Locate the cell with the specified text and output its [x, y] center coordinate. 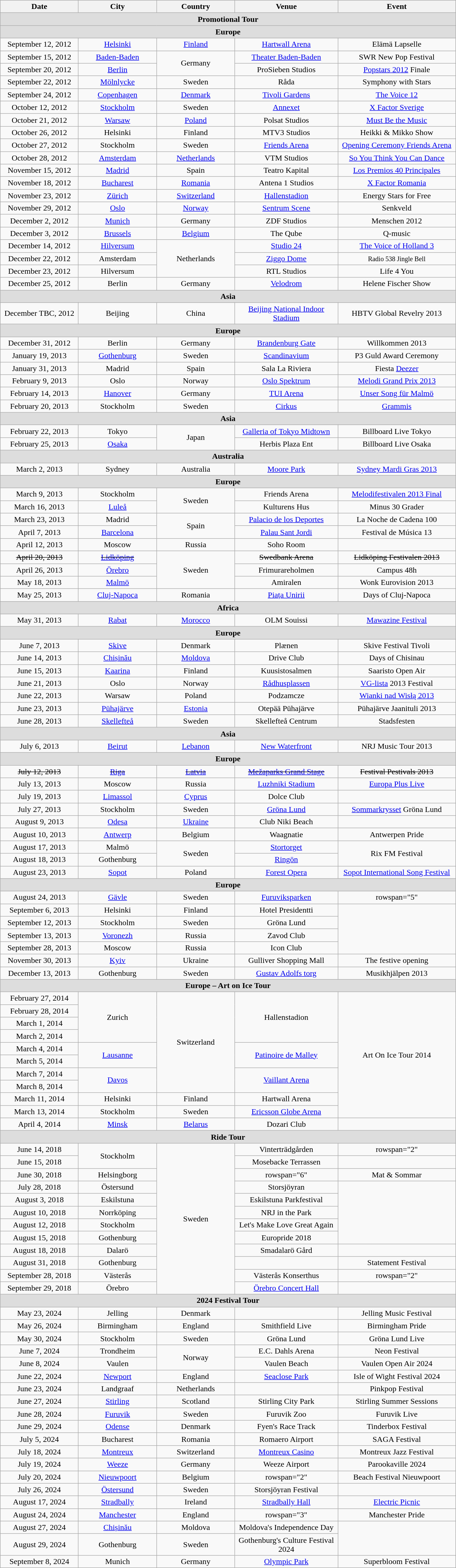
Swedbank Arena [286, 557]
Pühajärve Jaanituli 2013 [397, 708]
Popstars 2012 Finale [397, 70]
October 26, 2012 [39, 132]
Country [196, 7]
Storsjöyran [286, 1187]
December 31, 2012 [39, 343]
Moore Park [286, 469]
Mölnlycke [118, 82]
Furuvik [118, 1414]
February 9, 2013 [39, 381]
Frimurareholmen [286, 570]
Kyiv [118, 960]
La Noche de Cadena 100 [397, 519]
Manchester Pride [397, 1515]
NRJ Music Tour 2013 [397, 746]
Stirling Summer Sessions [397, 1402]
November 23, 2012 [39, 196]
Unser Song für Malmö [397, 394]
Waagnatie [286, 834]
October 27, 2012 [39, 145]
February 25, 2013 [39, 444]
June 29, 2024 [39, 1427]
Västerås [118, 1275]
Art On Ice Tour 2014 [397, 1055]
Gothenburg's Culture Festival 2024 [286, 1544]
Fyen's Race Track [286, 1427]
Smithfield Live [286, 1326]
Days of Chisinau [397, 658]
Grammis [397, 406]
Birmingham Pride [397, 1326]
May 25, 2013 [39, 595]
Skive [118, 645]
Brussels [118, 233]
Event [397, 7]
Furuviksparken [286, 897]
Minus 30 Grader [397, 507]
June 14, 2018 [39, 1149]
October 12, 2012 [39, 107]
January 19, 2013 [39, 356]
Studio 24 [286, 246]
Estonia [196, 708]
Dalarö [118, 1250]
Davos [118, 1080]
Otepää Pühajärve [286, 708]
March 16, 2013 [39, 507]
Stortorget [286, 847]
Ericsson Globe Arena [286, 1112]
June 23, 2024 [39, 1389]
Africa [228, 608]
Plænen [286, 645]
X Factor Romania [397, 183]
June 7, 2013 [39, 645]
August 9, 2013 [39, 822]
Kulturens Hus [286, 507]
Elämä Lapselle [397, 44]
February 27, 2014 [39, 998]
March 9, 2013 [39, 494]
Forest Opera [286, 872]
NRJ in the Park [286, 1212]
Annexet [286, 107]
Cluj-Napoca [118, 595]
Helene Fischer Show [397, 284]
rowspan="5" [397, 897]
March 11, 2014 [39, 1099]
June 7, 2024 [39, 1351]
Morocco [196, 620]
Kaarina [118, 671]
Superbloom Festival [397, 1561]
September 12, 2012 [39, 44]
Lidköping [118, 557]
December 25, 2012 [39, 284]
Hotel Presidentti [286, 910]
March 8, 2014 [39, 1086]
Weeze Airport [286, 1464]
Limassol [118, 797]
August 18, 2018 [39, 1250]
Tokyo [118, 431]
Gröna Lund Live [397, 1338]
Venue [286, 7]
Fiesta Deezer [397, 368]
September 28, 2013 [39, 948]
Amiralen [286, 583]
Montreux Jazz Festival [397, 1452]
China [196, 313]
Sala La Riviera [286, 368]
August 10, 2013 [39, 834]
Tivoli Gardens [286, 95]
Smadalarö Gård [286, 1250]
Must Be the Music [397, 120]
Vaulen Open Air 2024 [397, 1363]
Los Premios 40 Principales [397, 170]
Jelling [118, 1313]
September 29, 2018 [39, 1288]
E.C. Dahls Arena [286, 1351]
Stradbally [118, 1502]
Life 4 You [397, 271]
August 31, 2018 [39, 1263]
June 22, 2013 [39, 696]
Vaulen [118, 1363]
Isle of Wight Festival 2024 [397, 1376]
July 19, 2024 [39, 1464]
Piața Unirii [286, 595]
July 19, 2013 [39, 797]
MTV3 Studios [286, 132]
Olympic Park [286, 1561]
Vinterträdgården [286, 1149]
Neon Festival [397, 1351]
September 20, 2012 [39, 70]
June 8, 2024 [39, 1363]
Voronezh [118, 935]
August 23, 2013 [39, 872]
Örebro Concert Hall [286, 1288]
July 28, 2018 [39, 1187]
June 21, 2013 [39, 683]
March 23, 2013 [39, 519]
Furuvik Live [397, 1414]
May 23, 2024 [39, 1313]
August 17, 2024 [39, 1502]
Velodrom [286, 284]
The festive opening [397, 960]
Symphony with Stars [397, 82]
Barcelona [118, 532]
Patinoire de Malley [286, 1055]
Vaillant Arena [286, 1080]
May 26, 2024 [39, 1326]
Cirkus [286, 406]
Festival de Música 13 [397, 532]
May 18, 2013 [39, 583]
July 13, 2013 [39, 784]
June 27, 2024 [39, 1402]
March 2, 2013 [39, 469]
Lebanon [196, 746]
Baden-Baden [118, 57]
November 30, 2013 [39, 960]
Skive Festival Tivoli [397, 645]
Senkveld [397, 208]
Palacio de los Deportes [286, 519]
Heikki & Mikko Show [397, 132]
Europe – Art on Ice Tour [228, 986]
Birmingham [118, 1326]
April 20, 2013 [39, 557]
Stadsfesten [397, 721]
The Qube [286, 233]
Antena 1 Studios [286, 183]
Ride Tour [228, 1137]
Gustav Adolfs torg [286, 973]
June 23, 2013 [39, 708]
July 26, 2024 [39, 1490]
Västerås Konserthus [286, 1275]
March 2, 2014 [39, 1036]
VG-lista 2013 Festival [397, 683]
Gulliver Shopping Mall [286, 960]
September 22, 2012 [39, 82]
March 5, 2014 [39, 1061]
Sydney [118, 469]
Antwerp [118, 834]
December TBC, 2012 [39, 313]
Luzhniki Stadium [286, 784]
June 22, 2024 [39, 1376]
Zürich [118, 196]
Beijing [118, 313]
Odesa [118, 822]
Osaka [118, 444]
VTM Studios [286, 158]
Date [39, 7]
Billboard Live Tokyo [397, 431]
August 10, 2018 [39, 1212]
December 14, 2012 [39, 246]
December 22, 2012 [39, 259]
Wianki nad Wisłą 2013 [397, 696]
P3 Guld Award Ceremony [397, 356]
OLM Souissi [286, 620]
Ringön [286, 860]
May 31, 2013 [39, 620]
Statement Festival [397, 1263]
August 27, 2024 [39, 1527]
June 30, 2018 [39, 1175]
Scotland [196, 1402]
Trondheim [118, 1351]
July 20, 2024 [39, 1477]
July 27, 2013 [39, 809]
Råda [286, 82]
June 14, 2013 [39, 658]
Zurich [118, 1017]
Skellefteå Centrum [286, 721]
Jelling Music Festival [397, 1313]
January 31, 2013 [39, 368]
July 12, 2013 [39, 772]
April 12, 2013 [39, 545]
Wonk Eurovision 2013 [397, 583]
SWR New Pop Festival [397, 57]
City [118, 7]
Stradbally Hall [286, 1502]
X Factor Sverige [397, 107]
Lausanne [118, 1055]
Ziggo Dome [286, 259]
July 6, 2013 [39, 746]
Dozari Club [286, 1124]
Saaristo Open Air [397, 671]
September 15, 2012 [39, 57]
August 29, 2024 [39, 1544]
Furuvik Zoo [286, 1414]
Beach Festival Nieuwpoort [397, 1477]
August 24, 2013 [39, 897]
SAGA Festival [397, 1439]
July 5, 2024 [39, 1439]
Brandenburg Gate [286, 343]
August 18, 2013 [39, 860]
HBTV Global Revelry 2013 [397, 313]
Europa Plus Live [397, 784]
Teatro Kapital [286, 170]
Mosebacke Terrassen [286, 1162]
Cyprus [196, 797]
August 24, 2024 [39, 1515]
Vaulen Beach [286, 1363]
Europride 2018 [286, 1238]
Eskilstuna [118, 1200]
Helsingborg [118, 1175]
Nieuwpoort [118, 1477]
Hanover [118, 394]
Sommarkrysset Gröna Lund [397, 809]
September 24, 2012 [39, 95]
Beijing National Indoor Stadium [286, 313]
Romaero Airport [286, 1439]
New Waterfront [286, 746]
Theater Baden-Baden [286, 57]
Opening Ceremony Friends Arena [397, 145]
Rådhusplassen [286, 683]
December 2, 2012 [39, 221]
Rix FM Festival [397, 853]
Pühajärve [118, 708]
Mat & Sommar [397, 1175]
Willkommen 2013 [397, 343]
Festival Pestivals 2013 [397, 772]
Odense [118, 1427]
Parookaville 2024 [397, 1464]
June 15, 2018 [39, 1162]
Antwerpen Pride [397, 834]
Landgraaf [118, 1389]
Kuusistosalmen [286, 671]
Ireland [196, 1502]
Radio 538 Jingle Bell [397, 259]
Pinkpop Festival [397, 1389]
Melodi Grand Prix 2013 [397, 381]
ZDF Studios [286, 221]
February 14, 2013 [39, 394]
March 7, 2014 [39, 1074]
August 17, 2013 [39, 847]
May 30, 2024 [39, 1338]
Sentrum Scene [286, 208]
Campus 48h [397, 570]
Dolce Club [286, 797]
November 18, 2012 [39, 183]
Podzamcze [286, 696]
Belarus [196, 1124]
Menschen 2012 [397, 221]
February 28, 2014 [39, 1011]
Billboard Live Osaka [397, 444]
March 13, 2014 [39, 1112]
March 4, 2014 [39, 1049]
rowspan="6" [286, 1175]
Moldova's Independence Day [286, 1527]
Polsat Studios [286, 120]
Drive Club [286, 658]
Let's Make Love Great Again [286, 1225]
Q-music [397, 233]
November 15, 2012 [39, 170]
August 15, 2018 [39, 1238]
Eskilstuna Parkfestival [286, 1200]
rowspan="3" [286, 1515]
August 12, 2018 [39, 1225]
Icon Club [286, 948]
Montreux [118, 1452]
Beirut [118, 746]
Weeze [118, 1464]
RTL Studios [286, 271]
Energy Stars for Free [397, 196]
Norrköping [118, 1212]
Lidköping Festivalen 2013 [397, 557]
So You Think You Can Dance [397, 158]
October 28, 2012 [39, 158]
November 29, 2012 [39, 208]
December 13, 2013 [39, 973]
TUI Arena [286, 394]
Herbis Plaza Ent [286, 444]
Musikhjälpen 2013 [397, 973]
2024 Festival Tour [228, 1301]
December 3, 2012 [39, 233]
July 18, 2024 [39, 1452]
Sydney Mardi Gras 2013 [397, 469]
September 6, 2013 [39, 910]
April 26, 2013 [39, 570]
Newport [118, 1376]
June 15, 2013 [39, 671]
Latvia [196, 772]
September 28, 2018 [39, 1275]
February 20, 2013 [39, 406]
Palau Sant Jordi [286, 532]
Electric Picnic [397, 1502]
The Voice 12 [397, 95]
September 13, 2013 [39, 935]
Skellefteå [118, 721]
September 8, 2024 [39, 1561]
Melodifestivalen 2013 Final [397, 494]
September 12, 2013 [39, 923]
Manchester [118, 1515]
Minsk [118, 1124]
Riga [118, 772]
Mežaparks Grand Stage [286, 772]
Days of Cluj-Napoca [397, 595]
ProSieben Studios [286, 70]
June 28, 2024 [39, 1414]
April 4, 2014 [39, 1124]
Luleå [118, 507]
April 7, 2013 [39, 532]
Japan [196, 438]
Promotional Tour [228, 19]
Zavod Club [286, 935]
Galleria of Tokyo Midtown [286, 431]
Gävle [118, 897]
Stirling City Park [286, 1402]
Oslo Spektrum [286, 381]
Sopot [118, 872]
Club Niki Beach [286, 822]
Copenhagen [118, 95]
October 21, 2012 [39, 120]
Rabat [118, 620]
Seaclose Park [286, 1376]
December 23, 2012 [39, 271]
Tinderbox Festival [397, 1427]
Storsjöyran Festival [286, 1490]
March 1, 2014 [39, 1023]
Sopot International Song Festival [397, 872]
August 3, 2018 [39, 1200]
Stirling [118, 1402]
Mawazine Festival [397, 620]
The Voice of Holland 3 [397, 246]
February 22, 2013 [39, 431]
June 28, 2013 [39, 721]
Soho Room [286, 545]
Montreux Casino [286, 1452]
Scandinavium [286, 356]
